Find where the given text appears and provide that cell's center as [X, Y] coordinate. 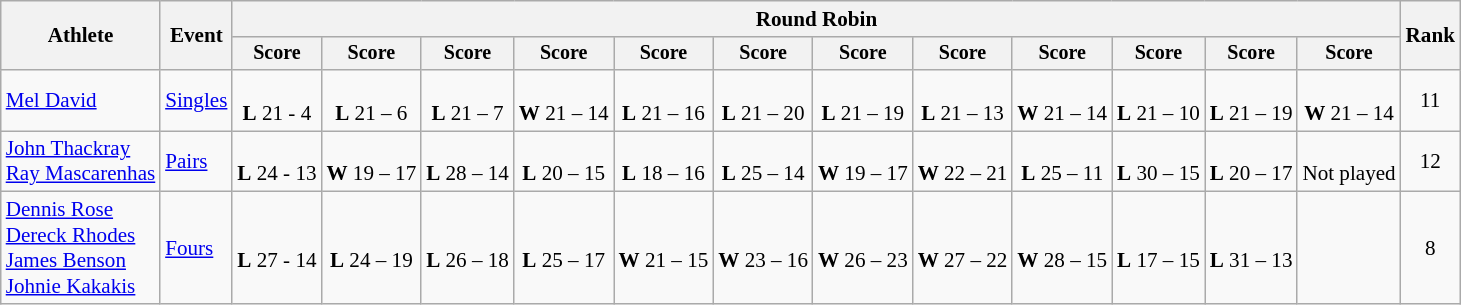
Singles [196, 100]
L 17 – 15 [1158, 248]
L 24 - 13 [276, 162]
W 21 – 15 [664, 248]
Athlete [80, 36]
L 25 – 11 [1062, 162]
L 18 – 16 [664, 162]
John ThackrayRay Mascarenhas [80, 162]
L 20 – 15 [564, 162]
L 31 – 13 [1252, 248]
L 27 - 14 [276, 248]
Not played [1348, 162]
L 28 – 14 [468, 162]
L 21 – 16 [664, 100]
L 21 – 10 [1158, 100]
Event [196, 36]
L 25 – 17 [564, 248]
L 26 – 18 [468, 248]
W 26 – 23 [863, 248]
L 21 – 20 [763, 100]
L 25 – 14 [763, 162]
L 21 – 13 [963, 100]
11 [1430, 100]
12 [1430, 162]
L 20 – 17 [1252, 162]
Pairs [196, 162]
W 27 – 22 [963, 248]
Fours [196, 248]
Dennis RoseDereck RhodesJames BensonJohnie Kakakis [80, 248]
W 28 – 15 [1062, 248]
W 22 – 21 [963, 162]
L 21 – 7 [468, 100]
Rank [1430, 36]
L 21 - 4 [276, 100]
L 24 – 19 [371, 248]
Round Robin [816, 18]
Mel David [80, 100]
L 21 – 6 [371, 100]
L 30 – 15 [1158, 162]
8 [1430, 248]
W 23 – 16 [763, 248]
